From the cell containing the given text, extract its center point as [x, y] coordinate. 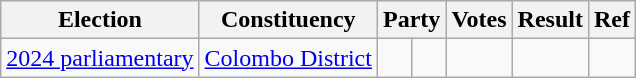
Colombo District [288, 58]
Constituency [288, 20]
Party [411, 20]
2024 parliamentary [100, 58]
Election [100, 20]
Result [550, 20]
Ref [612, 20]
Votes [479, 20]
